Scan for the cell matching the given text and deliver its (X, Y) coordinate at center. 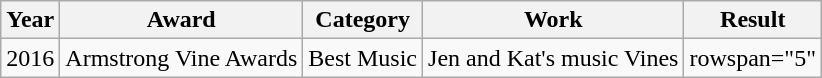
2016 (30, 58)
Result (753, 20)
Category (363, 20)
Best Music (363, 58)
rowspan="5" (753, 58)
Armstrong Vine Awards (182, 58)
Award (182, 20)
Jen and Kat's music Vines (554, 58)
Year (30, 20)
Work (554, 20)
